Detect which cell encompasses the target text, then output its [x, y] center coordinate. 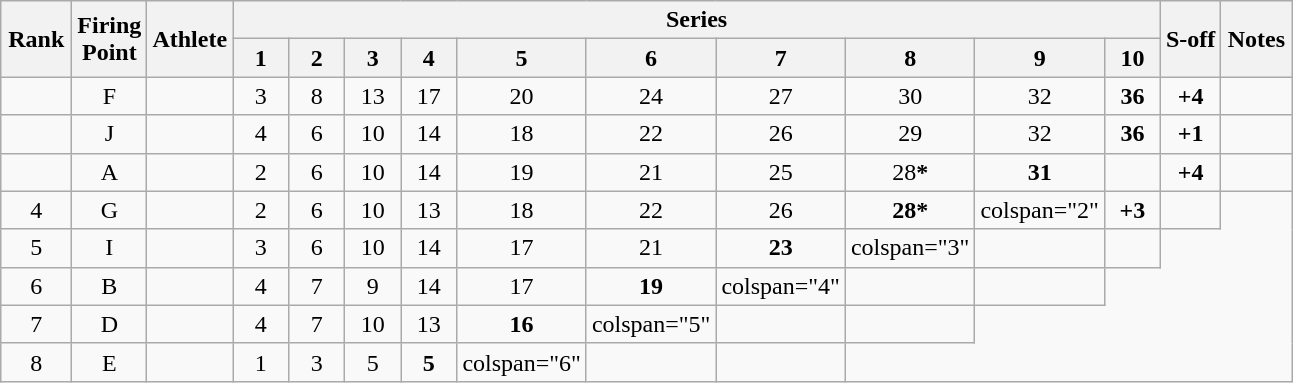
colspan="5" [651, 324]
B [110, 286]
F [110, 96]
colspan="4" [781, 286]
J [110, 134]
16 [522, 324]
24 [651, 96]
I [110, 248]
Rank [36, 39]
25 [781, 172]
30 [910, 96]
colspan="6" [522, 362]
A [110, 172]
31 [1040, 172]
Notes [1256, 39]
20 [522, 96]
colspan="2" [1040, 210]
+3 [1132, 210]
23 [781, 248]
+1 [1190, 134]
Firing Point [110, 39]
S-off [1190, 39]
D [110, 324]
G [110, 210]
colspan="3" [910, 248]
27 [781, 96]
E [110, 362]
Athlete [190, 39]
29 [910, 134]
Series [697, 20]
